Pinpoint the cell where the given text exists, returning its [x, y] midpoint coordinate. 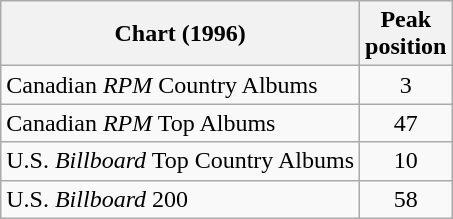
3 [406, 85]
58 [406, 199]
Peakposition [406, 34]
Chart (1996) [180, 34]
Canadian RPM Country Albums [180, 85]
47 [406, 123]
U.S. Billboard Top Country Albums [180, 161]
Canadian RPM Top Albums [180, 123]
U.S. Billboard 200 [180, 199]
10 [406, 161]
